Pinpoint the cell where the given text exists, returning its (X, Y) midpoint coordinate. 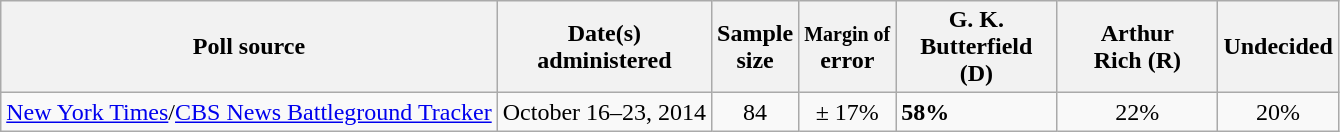
Date(s)administered (604, 47)
84 (756, 112)
Poll source (249, 47)
20% (1278, 112)
58% (976, 112)
G. K.Butterfield (D) (976, 47)
October 16–23, 2014 (604, 112)
Undecided (1278, 47)
Margin oferror (848, 47)
± 17% (848, 112)
Samplesize (756, 47)
22% (1138, 112)
ArthurRich (R) (1138, 47)
New York Times/CBS News Battleground Tracker (249, 112)
